Output the [X, Y] coordinate of the center of the cell containing the given text.  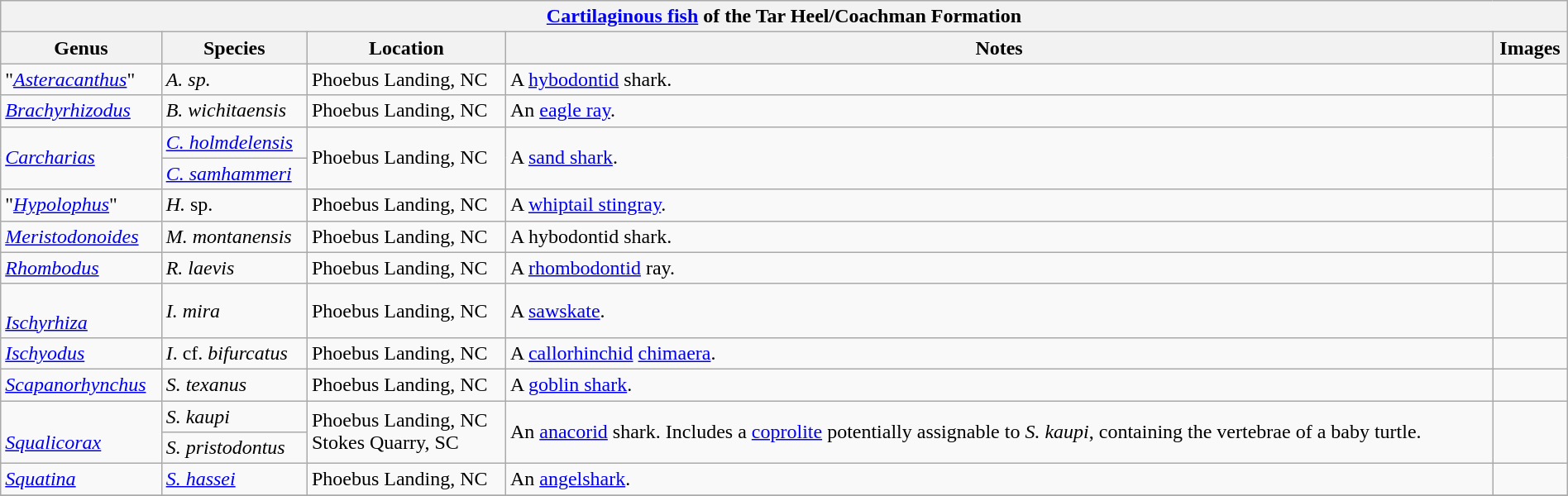
S. hassei [234, 479]
Notes [999, 48]
A sand shark. [999, 158]
S. pristodontus [234, 448]
Genus [81, 48]
Rhombodus [81, 268]
Cartilaginous fish of the Tar Heel/Coachman Formation [784, 17]
Phoebus Landing, NCStokes Quarry, SC [406, 432]
An angelshark. [999, 479]
A goblin shark. [999, 384]
C. samhammeri [234, 174]
C. holmdelensis [234, 142]
Ischyrhiza [81, 311]
H. sp. [234, 205]
I. mira [234, 311]
An eagle ray. [999, 111]
Ischyodus [81, 353]
I. cf. bifurcatus [234, 353]
S. texanus [234, 384]
Brachyrhizodus [81, 111]
Squatina [81, 479]
"Asteracanthus" [81, 79]
A whiptail stingray. [999, 205]
Species [234, 48]
A. sp. [234, 79]
An anacorid shark. Includes a coprolite potentially assignable to S. kaupi, containing the vertebrae of a baby turtle. [999, 432]
R. laevis [234, 268]
Images [1530, 48]
A callorhinchid chimaera. [999, 353]
Carcharias [81, 158]
M. montanensis [234, 236]
A rhombodontid ray. [999, 268]
Squalicorax [81, 432]
"Hypolophus" [81, 205]
Location [406, 48]
Scapanorhynchus [81, 384]
S. kaupi [234, 416]
B. wichitaensis [234, 111]
A sawskate. [999, 311]
Meristodonoides [81, 236]
